Capture the cell that displays the provided text and extract its (x, y) central coordinate. 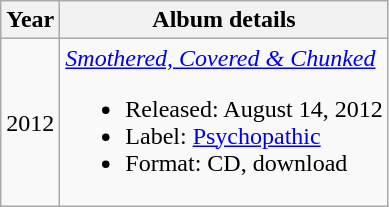
Smothered, Covered & ChunkedReleased: August 14, 2012Label: PsychopathicFormat: CD, download (224, 122)
Album details (224, 20)
Year (30, 20)
2012 (30, 122)
